Scan for the cell matching the given text and deliver its [X, Y] coordinate at center. 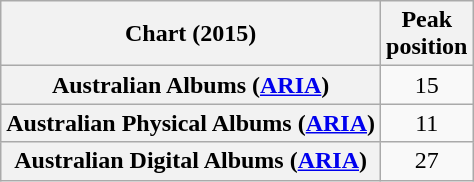
Peakposition [427, 34]
27 [427, 161]
11 [427, 123]
Chart (2015) [191, 34]
15 [427, 85]
Australian Digital Albums (ARIA) [191, 161]
Australian Albums (ARIA) [191, 85]
Australian Physical Albums (ARIA) [191, 123]
